Extract the [X, Y] coordinate from the center of the cell holding the provided text.  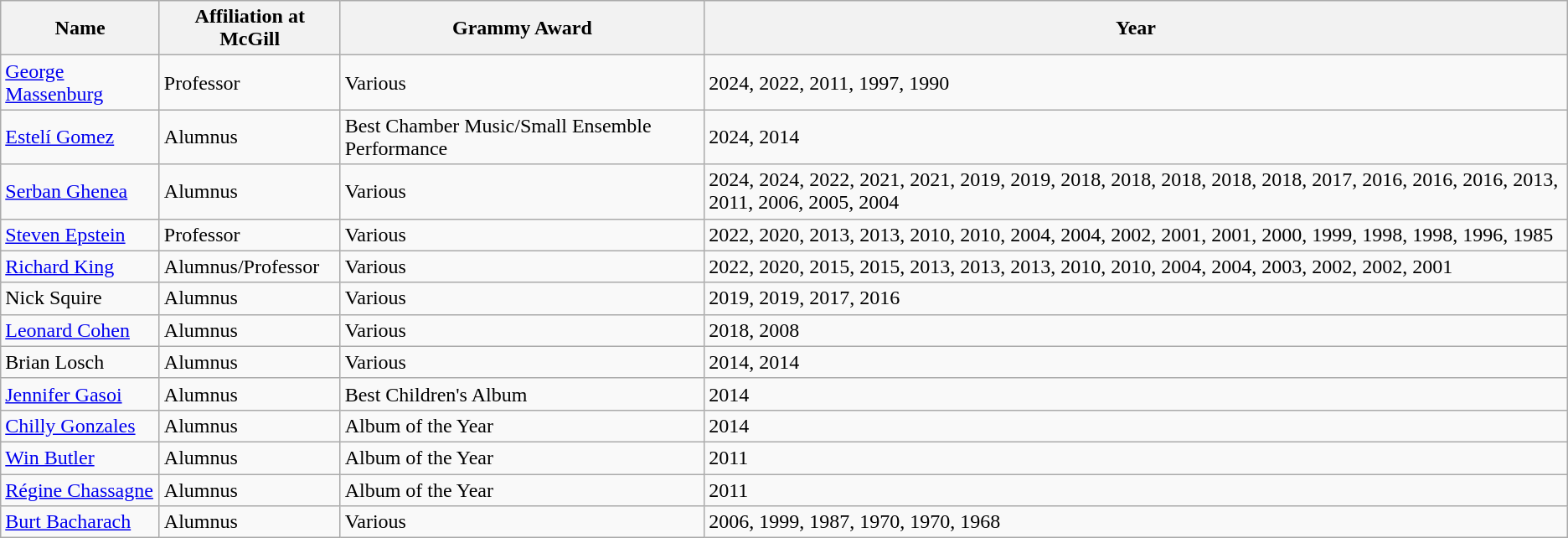
Richard King [80, 266]
Alumnus/Professor [250, 266]
Brian Losch [80, 362]
2014, 2014 [1136, 362]
2024, 2022, 2011, 1997, 1990 [1136, 82]
2006, 1999, 1987, 1970, 1970, 1968 [1136, 522]
Steven Epstein [80, 235]
2019, 2019, 2017, 2016 [1136, 298]
2018, 2008 [1136, 330]
Affiliation at McGill [250, 28]
Burt Bacharach [80, 522]
Leonard Cohen [80, 330]
Jennifer Gasoi [80, 394]
Régine Chassagne [80, 490]
Serban Ghenea [80, 191]
2022, 2020, 2015, 2015, 2013, 2013, 2013, 2010, 2010, 2004, 2004, 2003, 2002, 2002, 2001 [1136, 266]
Name [80, 28]
Year [1136, 28]
Win Butler [80, 458]
2022, 2020, 2013, 2013, 2010, 2010, 2004, 2004, 2002, 2001, 2001, 2000, 1999, 1998, 1998, 1996, 1985 [1136, 235]
Best Chamber Music/Small Ensemble Performance [523, 137]
George Massenburg [80, 82]
Nick Squire [80, 298]
Grammy Award [523, 28]
Chilly Gonzales [80, 426]
2024, 2014 [1136, 137]
2024, 2024, 2022, 2021, 2021, 2019, 2019, 2018, 2018, 2018, 2018, 2018, 2017, 2016, 2016, 2016, 2013, 2011, 2006, 2005, 2004 [1136, 191]
Estelí Gomez [80, 137]
Best Children's Album [523, 394]
